Locate the cell with the specified text and output its [x, y] center coordinate. 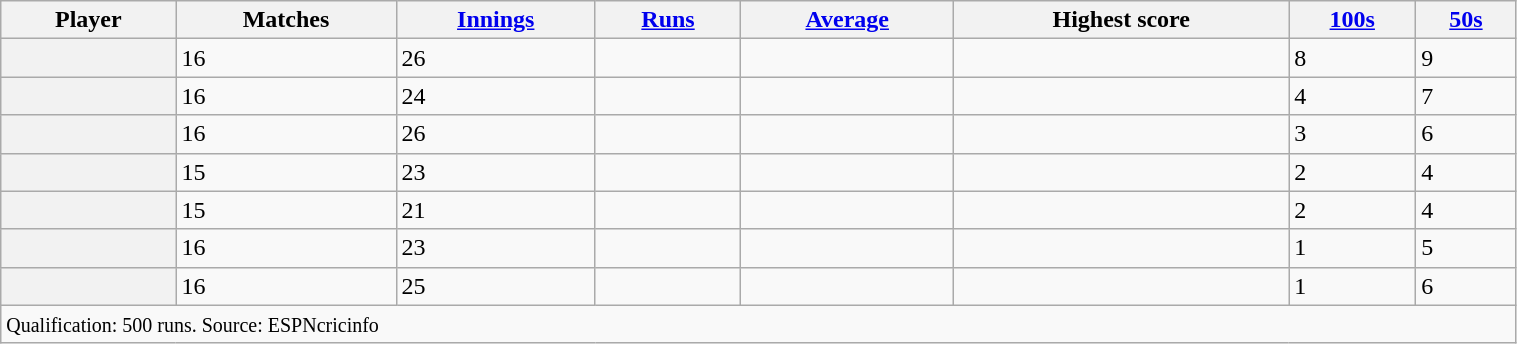
3 [1352, 134]
Matches [286, 20]
25 [496, 286]
100s [1352, 20]
Average [848, 20]
5 [1466, 248]
Innings [496, 20]
Qualification: 500 runs. Source: ESPNcricinfo [758, 324]
Runs [668, 20]
24 [496, 96]
Highest score [1122, 20]
21 [496, 210]
8 [1352, 58]
9 [1466, 58]
Player [88, 20]
50s [1466, 20]
7 [1466, 96]
